From the cell containing the given text, extract its center point as [X, Y] coordinate. 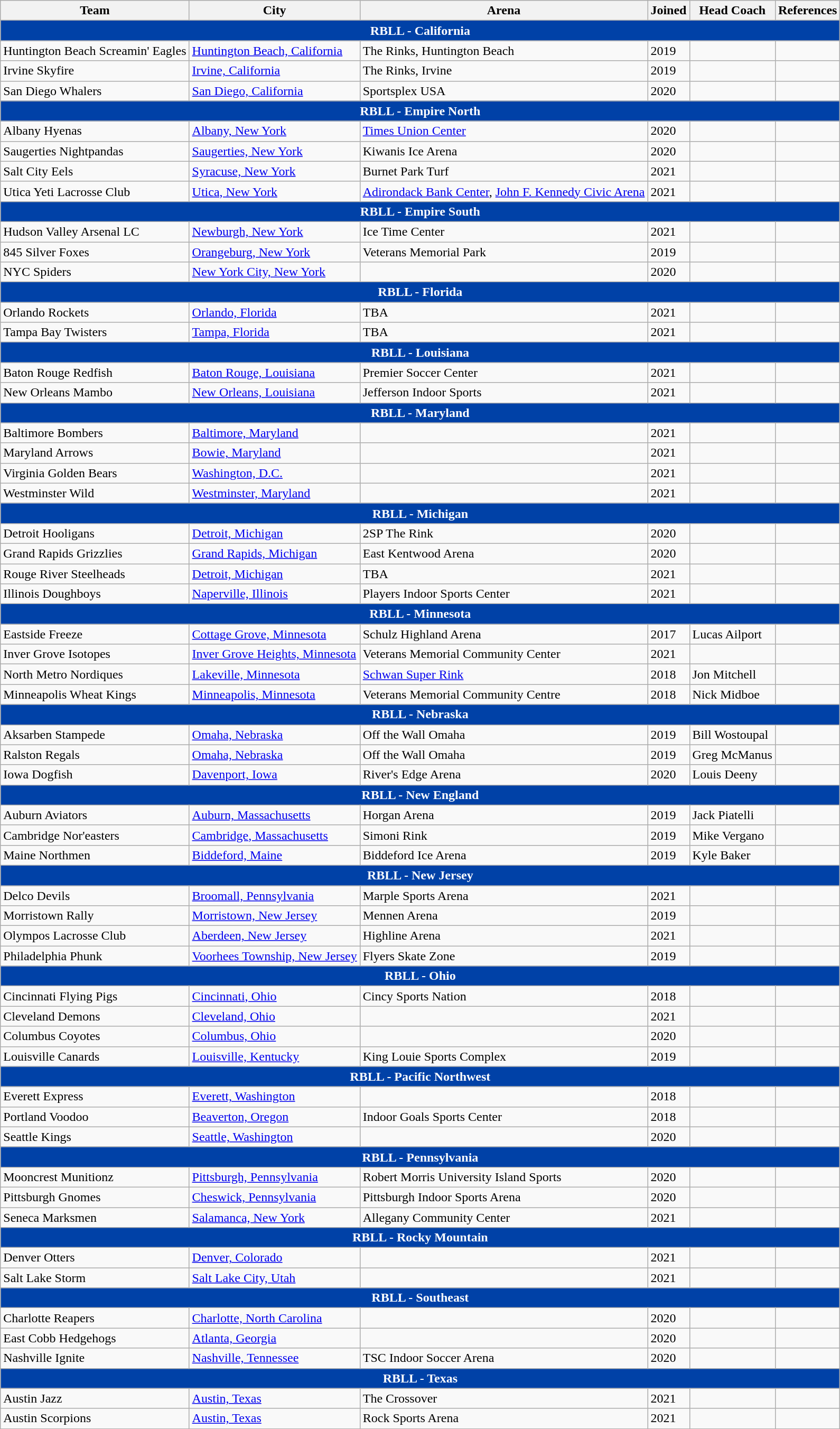
Sportsplex USA [504, 91]
RBLL - Pennsylvania [421, 1157]
Seneca Marksmen [95, 1217]
Seattle, Washington [275, 1137]
Illinois Doughboys [95, 594]
Cincinnati, Ohio [275, 996]
Huntington Beach Screamin' Eagles [95, 51]
Pittsburgh, Pennsylvania [275, 1177]
Aberdeen, New Jersey [275, 936]
Cambridge Nor'easters [95, 835]
NYC Spiders [95, 272]
Aksarben Stampede [95, 735]
RBLL - New England [421, 795]
Cheswick, Pennsylvania [275, 1197]
Bill Wostoupal [732, 735]
Maine Northmen [95, 855]
Adirondack Bank Center, John F. Kennedy Civic Arena [504, 191]
Salamanca, New York [275, 1217]
Irvine, California [275, 71]
Irvine Skyfire [95, 71]
Charlotte Reapers [95, 1318]
Auburn, Massachusetts [275, 815]
Rouge River Steelheads [95, 573]
Salt City Eels [95, 171]
Inver Grove Heights, Minnesota [275, 654]
Virginia Golden Bears [95, 473]
San Diego Whalers [95, 91]
Flyers Skate Zone [504, 956]
Eastside Freeze [95, 634]
Morristown Rally [95, 916]
Delco Devils [95, 896]
Lucas Ailport [732, 634]
Orlando, Florida [275, 312]
Horgan Arena [504, 815]
Kyle Baker [732, 855]
Minneapolis Wheat Kings [95, 694]
King Louie Sports Complex [504, 1056]
Burnet Park Turf [504, 171]
Austin Jazz [95, 1398]
Detroit Hooligans [95, 533]
Louis Deeny [732, 775]
Ralston Regals [95, 755]
Morristown, New Jersey [275, 916]
Baltimore, Maryland [275, 433]
Cottage Grove, Minnesota [275, 634]
Iowa Dogfish [95, 775]
RBLL - Southeast [421, 1298]
Beaverton, Oregon [275, 1117]
Utica, New York [275, 191]
East Cobb Hedgehogs [95, 1338]
RBLL - Rocky Mountain [421, 1238]
Indoor Goals Sports Center [504, 1117]
Cincy Sports Nation [504, 996]
Everett Express [95, 1097]
San Diego, California [275, 91]
Schulz Highland Arena [504, 634]
Washington, D.C. [275, 473]
Robert Morris University Island Sports [504, 1177]
Columbus Coyotes [95, 1036]
Head Coach [732, 11]
Allegany Community Center [504, 1217]
RBLL - New Jersey [421, 875]
Syracuse, New York [275, 171]
Team [95, 11]
Denver Otters [95, 1258]
Inver Grove Isotopes [95, 654]
Mike Vergano [732, 835]
Nashville Ignite [95, 1358]
Orlando Rockets [95, 312]
Cleveland, Ohio [275, 1016]
RBLL - Michigan [421, 513]
RBLL - Texas [421, 1378]
Newburgh, New York [275, 231]
Pittsburgh Indoor Sports Arena [504, 1197]
Louisville Canards [95, 1056]
Jack Piatelli [732, 815]
Times Union Center [504, 131]
RBLL - Louisiana [421, 352]
Charlotte, North Carolina [275, 1318]
Veterans Memorial Community Center [504, 654]
Broomall, Pennsylvania [275, 896]
Atlanta, Georgia [275, 1338]
The Crossover [504, 1398]
RBLL - Minnesota [421, 614]
TSC Indoor Soccer Arena [504, 1358]
Greg McManus [732, 755]
Louisville, Kentucky [275, 1056]
Everett, Washington [275, 1097]
Olympos Lacrosse Club [95, 936]
Highline Arena [504, 936]
Cambridge, Massachusetts [275, 835]
Simoni Rink [504, 835]
Minneapolis, Minnesota [275, 694]
Albany Hyenas [95, 131]
Baton Rouge Redfish [95, 373]
Pittsburgh Gnomes [95, 1197]
Rock Sports Arena [504, 1418]
Utica Yeti Lacrosse Club [95, 191]
Baltimore Bombers [95, 433]
Nashville, Tennessee [275, 1358]
Huntington Beach, California [275, 51]
2SP The Rink [504, 533]
Grand Rapids, Michigan [275, 553]
Orangeburg, New York [275, 252]
Jon Mitchell [732, 674]
Austin Scorpions [95, 1418]
References [807, 11]
RBLL - Empire North [421, 111]
City [275, 11]
Westminster, Maryland [275, 493]
Hudson Valley Arsenal LC [95, 231]
Saugerties Nightpandas [95, 151]
New Orleans Mambo [95, 393]
Denver, Colorado [275, 1258]
Bowie, Maryland [275, 453]
Schwan Super Rink [504, 674]
Lakeville, Minnesota [275, 674]
The Rinks, Huntington Beach [504, 51]
Columbus, Ohio [275, 1036]
New Orleans, Louisiana [275, 393]
New York City, New York [275, 272]
Baton Rouge, Louisiana [275, 373]
Cleveland Demons [95, 1016]
Kiwanis Ice Arena [504, 151]
Jefferson Indoor Sports [504, 393]
Philadelphia Phunk [95, 956]
Tampa, Florida [275, 332]
Grand Rapids Grizzlies [95, 553]
Maryland Arrows [95, 453]
Veterans Memorial Park [504, 252]
RBLL - Empire South [421, 211]
Premier Soccer Center [504, 373]
Naperville, Illinois [275, 594]
Westminster Wild [95, 493]
Salt Lake City, Utah [275, 1278]
Veterans Memorial Community Centre [504, 694]
Tampa Bay Twisters [95, 332]
2017 [669, 634]
845 Silver Foxes [95, 252]
Marple Sports Arena [504, 896]
RBLL - Ohio [421, 976]
Arena [504, 11]
Players Indoor Sports Center [504, 594]
Cincinnati Flying Pigs [95, 996]
Seattle Kings [95, 1137]
Saugerties, New York [275, 151]
Portland Voodoo [95, 1117]
Joined [669, 11]
Biddeford Ice Arena [504, 855]
Mennen Arena [504, 916]
The Rinks, Irvine [504, 71]
RBLL - Maryland [421, 413]
Auburn Aviators [95, 815]
RBLL - Nebraska [421, 714]
Albany, New York [275, 131]
East Kentwood Arena [504, 553]
Nick Midboe [732, 694]
RBLL - California [421, 31]
Voorhees Township, New Jersey [275, 956]
Mooncrest Munitionz [95, 1177]
Salt Lake Storm [95, 1278]
Davenport, Iowa [275, 775]
RBLL - Pacific Northwest [421, 1077]
Biddeford, Maine [275, 855]
Ice Time Center [504, 231]
North Metro Nordiques [95, 674]
River's Edge Arena [504, 775]
RBLL - Florida [421, 292]
